Pinpoint the cell where the given text exists, returning its [x, y] midpoint coordinate. 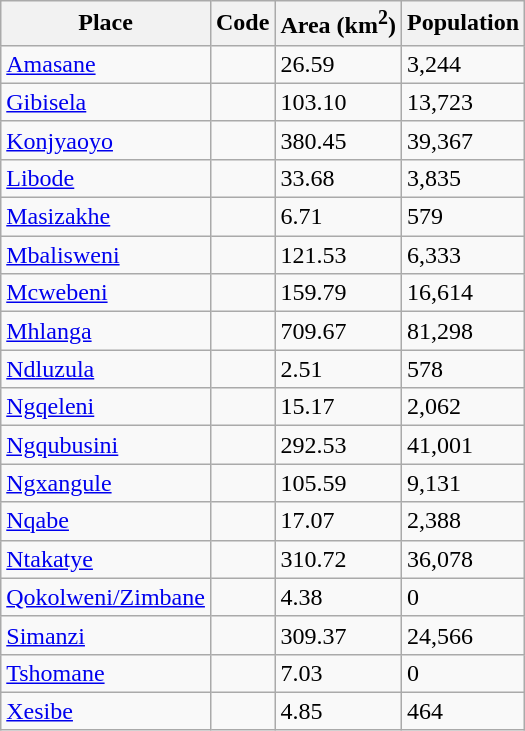
Ngqeleni [106, 407]
39,367 [462, 140]
4.38 [338, 597]
Mcwebeni [106, 293]
Masizakhe [106, 217]
464 [462, 711]
6,333 [462, 255]
Ntakatye [106, 559]
Ndluzula [106, 369]
Qokolweni/Zimbane [106, 597]
7.03 [338, 673]
15.17 [338, 407]
17.07 [338, 521]
Place [106, 24]
Population [462, 24]
121.53 [338, 255]
Libode [106, 178]
16,614 [462, 293]
36,078 [462, 559]
Ngxangule [106, 483]
103.10 [338, 102]
Mbalisweni [106, 255]
13,723 [462, 102]
Gibisela [106, 102]
2,388 [462, 521]
578 [462, 369]
4.85 [338, 711]
Ngqubusini [106, 445]
579 [462, 217]
3,835 [462, 178]
26.59 [338, 64]
Xesibe [106, 711]
9,131 [462, 483]
Simanzi [106, 635]
81,298 [462, 331]
Konjyaoyo [106, 140]
41,001 [462, 445]
709.67 [338, 331]
292.53 [338, 445]
Mhlanga [106, 331]
380.45 [338, 140]
Amasane [106, 64]
6.71 [338, 217]
105.59 [338, 483]
Tshomane [106, 673]
3,244 [462, 64]
2.51 [338, 369]
Area (km2) [338, 24]
Code [242, 24]
309.37 [338, 635]
24,566 [462, 635]
159.79 [338, 293]
Nqabe [106, 521]
2,062 [462, 407]
33.68 [338, 178]
310.72 [338, 559]
